For the text-containing cell, return its midpoint in (X, Y) coordinate format. 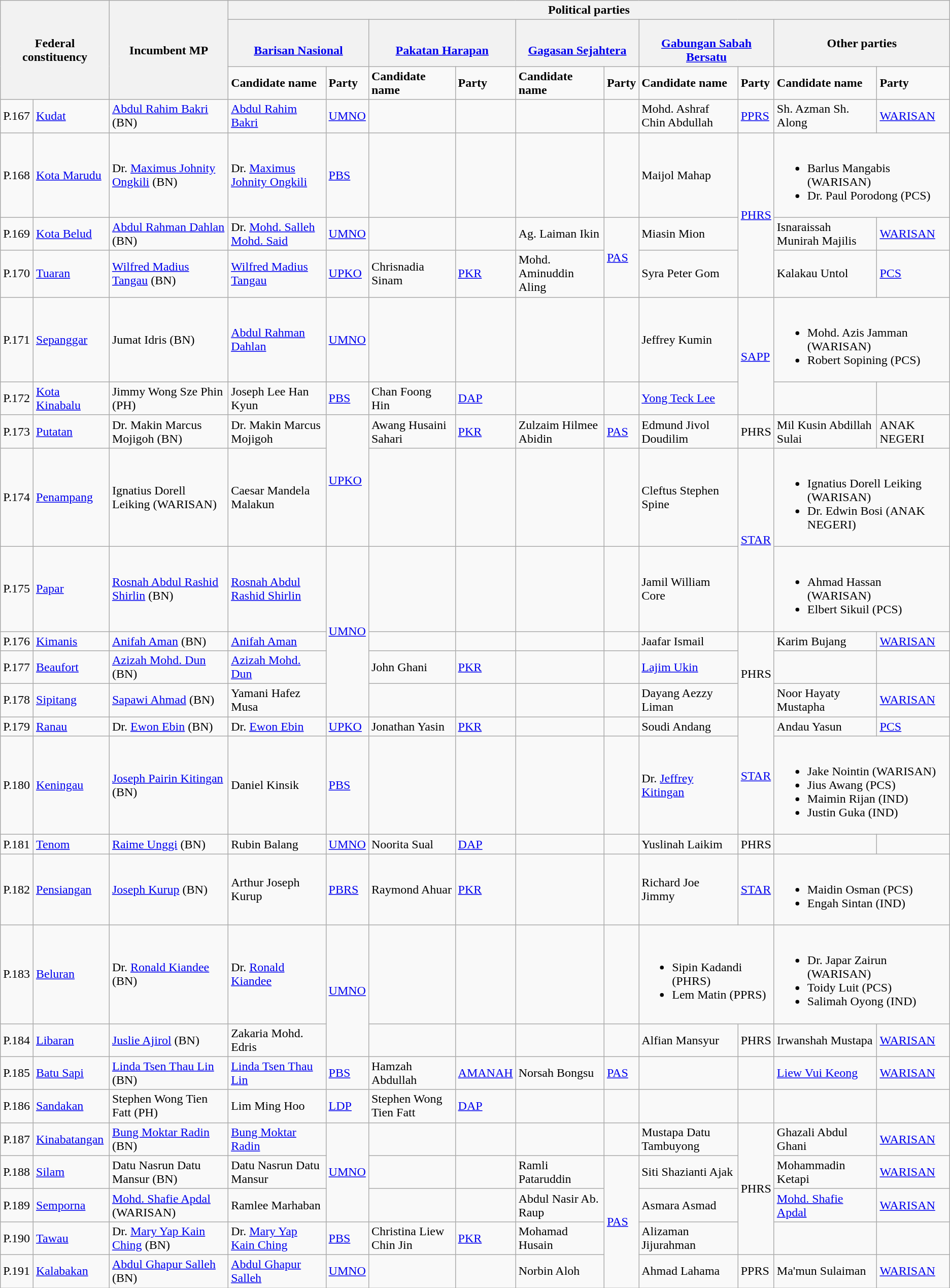
Wilfred Madius Tangau (BN) (168, 274)
Karim Bujang (825, 641)
P.184 (17, 1040)
P.176 (17, 641)
Noor Hayaty Mustapha (825, 701)
Mil Kusin Abdillah Sulai (825, 432)
Norbin Aloh (560, 1271)
Keningau (72, 785)
Ag. Laiman Ikin (560, 234)
P.177 (17, 667)
Isnaraissah Munirah Majilis (825, 234)
Dr. Ewon Ebin (BN) (168, 726)
Anifah Aman (BN) (168, 641)
Sh. Azman Sh. Along (825, 116)
Ramlee Marhaban (277, 1205)
Jake Nointin (WARISAN)Jius Awang (PCS)Maimin Rijan (IND)Justin Guka (IND) (862, 785)
Yuslinah Laikim (688, 844)
Liew Vui Keong (825, 1073)
Mohd. Ashraf Chin Abdullah (688, 116)
Rosnah Abdul Rashid Shirlin (BN) (168, 589)
Gabungan Sabah Bersatu (706, 43)
Dayang Aezzy Liman (688, 701)
LDP (347, 1106)
Chan Foong Hin (412, 398)
Kota Kinabalu (72, 398)
Political parties (589, 10)
Sipitang (72, 701)
Dr. Jeffrey Kitingan (688, 785)
Dr. Mohd. Salleh Mohd. Said (277, 234)
Richard Joe Jimmy (688, 889)
Kimanis (72, 641)
Penampang (72, 497)
Gagasan Sejahtera (578, 43)
Batu Sapi (72, 1073)
P.171 (17, 339)
Joseph Pairin Kitingan (BN) (168, 785)
Edmund Jivol Doudilim (688, 432)
Daniel Kinsik (277, 785)
Awang Husaini Sahari (412, 432)
Irwanshah Mustapa (825, 1040)
Barisan Nasional (298, 43)
P.170 (17, 274)
Soudi Andang (688, 726)
Beaufort (72, 667)
ANAK NEGERI (913, 432)
Kota Marudu (72, 175)
Jonathan Yasin (412, 726)
Kalakau Untol (825, 274)
Tenom (72, 844)
Dr. Mary Yap Kain Ching (277, 1238)
Ignatius Dorell Leiking (WARISAN)Dr. Edwin Bosi (ANAK NEGERI) (862, 497)
Linda Tsen Thau Lin (277, 1073)
Ma'mun Sulaiman (825, 1271)
Mohammadin Ketapi (825, 1172)
Dr. Ronald Kiandee (BN) (168, 974)
Mohd. Azis Jamman (WARISAN)Robert Sopining (PCS) (862, 339)
Kudat (72, 116)
P.175 (17, 589)
Dr. Ronald Kiandee (277, 974)
Juslie Ajirol (BN) (168, 1040)
Zulzaim Hilmee Abidin (560, 432)
Christina Liew Chin Jin (412, 1238)
Dr. Mary Yap Kain Ching (BN) (168, 1238)
Stephen Wong Tien Fatt (PH) (168, 1106)
Sapawi Ahmad (BN) (168, 701)
Mohd. Aminuddin Aling (560, 274)
P.185 (17, 1073)
SAPP (756, 356)
Jeffrey Kumin (688, 339)
Wilfred Madius Tangau (277, 274)
P.181 (17, 844)
Abdul Rahman Dahlan (BN) (168, 234)
Dr. Maximus Johnity Ongkili (277, 175)
Cleftus Stephen Spine (688, 497)
Abdul Ghapur Salleh (277, 1271)
John Ghani (412, 667)
Jamil William Core (688, 589)
P.188 (17, 1172)
Sandakan (72, 1106)
Rubin Balang (277, 844)
Rosnah Abdul Rashid Shirlin (277, 589)
AMANAH (485, 1073)
Other parties (862, 43)
Bung Moktar Radin (277, 1139)
Linda Tsen Thau Lin (BN) (168, 1073)
Barlus Mangabis (WARISAN)Dr. Paul Porodong (PCS) (862, 175)
Lajim Ukin (688, 667)
Ahmad Lahama (688, 1271)
P.172 (17, 398)
Libaran (72, 1040)
Noorita Sual (412, 844)
P.174 (17, 497)
Ignatius Dorell Leiking (WARISAN) (168, 497)
P.186 (17, 1106)
Raymond Ahuar (412, 889)
P.189 (17, 1205)
Semporna (72, 1205)
Datu Nasrun Datu Mansur (277, 1172)
Abdul Ghapur Salleh (BN) (168, 1271)
Dr. Ewon Ebin (277, 726)
Mustapa Datu Tambuyong (688, 1139)
Abdul Rahim Bakri (277, 116)
Papar (72, 589)
Kalabakan (72, 1271)
P.179 (17, 726)
P.187 (17, 1139)
Joseph Kurup (BN) (168, 889)
Asmara Asmad (688, 1205)
Jaafar Ismail (688, 641)
Ahmad Hassan (WARISAN)Elbert Sikuil (PCS) (862, 589)
P.178 (17, 701)
P.183 (17, 974)
Caesar Mandela Malakun (277, 497)
Norsah Bongsu (560, 1073)
Dr. Maximus Johnity Ongkili (BN) (168, 175)
Maijol Mahap (688, 175)
Dr. Makin Marcus Mojigoh (BN) (168, 432)
Hamzah Abdullah (412, 1073)
Joseph Lee Han Kyun (277, 398)
Federal constituency (55, 50)
P.168 (17, 175)
Zakaria Mohd. Edris (277, 1040)
Mohamad Husain (560, 1238)
Pakatan Harapan (442, 43)
P.191 (17, 1271)
Abdul Nasir Ab. Raup (560, 1205)
Yong Teck Lee (688, 398)
Yamani Hafez Musa (277, 701)
Azizah Mohd. Dun (277, 667)
Siti Shazianti Ajak (688, 1172)
Ghazali Abdul Ghani (825, 1139)
Abdul Rahman Dahlan (277, 339)
Maidin Osman (PCS)Engah Sintan (IND) (862, 889)
Alizaman Jijurahman (688, 1238)
Alfian Mansyur (688, 1040)
Jimmy Wong Sze Phin (PH) (168, 398)
Dr. Japar Zairun (WARISAN)Toidy Luit (PCS)Salimah Oyong (IND) (862, 974)
Abdul Rahim Bakri (BN) (168, 116)
Silam (72, 1172)
P.182 (17, 889)
P.190 (17, 1238)
Anifah Aman (277, 641)
Miasin Mion (688, 234)
Sepanggar (72, 339)
Mohd. Shafie Apdal (WARISAN) (168, 1205)
Tawau (72, 1238)
Sipin Kadandi (PHRS)Lem Matin (PPRS) (706, 974)
Dr. Makin Marcus Mojigoh (277, 432)
Syra Peter Gom (688, 274)
Datu Nasrun Datu Mansur (BN) (168, 1172)
Andau Yasun (825, 726)
Beluran (72, 974)
Kinabatangan (72, 1139)
Jumat Idris (BN) (168, 339)
Stephen Wong Tien Fatt (412, 1106)
Ranau (72, 726)
Tuaran (72, 274)
P.169 (17, 234)
Azizah Mohd. Dun (BN) (168, 667)
Pensiangan (72, 889)
Bung Moktar Radin (BN) (168, 1139)
Chrisnadia Sinam (412, 274)
Kota Belud (72, 234)
Arthur Joseph Kurup (277, 889)
Ramli Pataruddin (560, 1172)
Raime Unggi (BN) (168, 844)
Lim Ming Hoo (277, 1106)
Incumbent MP (168, 50)
P.167 (17, 116)
Mohd. Shafie Apdal (825, 1205)
Putatan (72, 432)
P.180 (17, 785)
P.173 (17, 432)
PBRS (347, 889)
